For the text-containing cell, return its midpoint in [x, y] coordinate format. 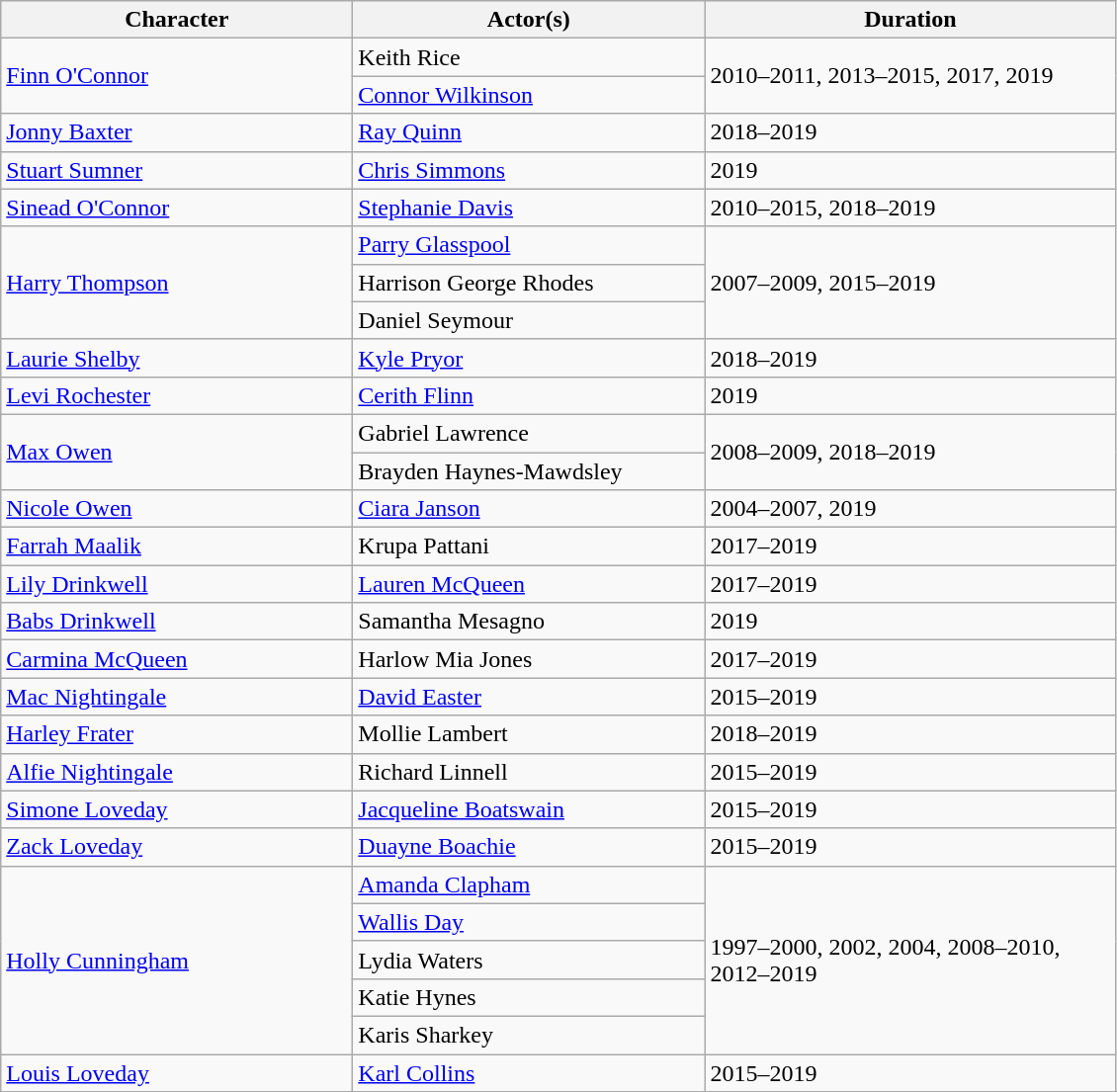
Lauren McQueen [529, 584]
Parry Glasspool [529, 245]
Levi Rochester [177, 395]
Babs Drinkwell [177, 622]
Harlow Mia Jones [529, 659]
Keith Rice [529, 57]
Stuart Sumner [177, 170]
Lily Drinkwell [177, 584]
2010–2015, 2018–2019 [910, 208]
Sinead O'Connor [177, 208]
Harley Frater [177, 734]
Zack Loveday [177, 847]
Gabriel Lawrence [529, 433]
Harrison George Rhodes [529, 283]
Character [177, 20]
Alfie Nightingale [177, 772]
Krupa Pattani [529, 546]
Nicole Owen [177, 509]
Ray Quinn [529, 132]
Finn O'Connor [177, 76]
Katie Hynes [529, 997]
Lydia Waters [529, 960]
Karis Sharkey [529, 1035]
1997–2000, 2002, 2004, 2008–2010, 2012–2019 [910, 960]
Farrah Maalik [177, 546]
Jonny Baxter [177, 132]
Kyle Pryor [529, 358]
David Easter [529, 697]
2004–2007, 2019 [910, 509]
2010–2011, 2013–2015, 2017, 2019 [910, 76]
Mac Nightingale [177, 697]
Wallis Day [529, 922]
Amanda Clapham [529, 884]
Samantha Mesagno [529, 622]
Mollie Lambert [529, 734]
Connor Wilkinson [529, 95]
Karl Collins [529, 1072]
Laurie Shelby [177, 358]
Daniel Seymour [529, 320]
Duration [910, 20]
Actor(s) [529, 20]
2008–2009, 2018–2019 [910, 452]
Jacqueline Boatswain [529, 809]
Louis Loveday [177, 1072]
Cerith Flinn [529, 395]
Richard Linnell [529, 772]
Stephanie Davis [529, 208]
Brayden Haynes-Mawdsley [529, 471]
Simone Loveday [177, 809]
Carmina McQueen [177, 659]
Harry Thompson [177, 283]
Chris Simmons [529, 170]
2007–2009, 2015–2019 [910, 283]
Ciara Janson [529, 509]
Duayne Boachie [529, 847]
Holly Cunningham [177, 960]
Max Owen [177, 452]
